Extract the (x, y) coordinate from the center of the cell holding the provided text.  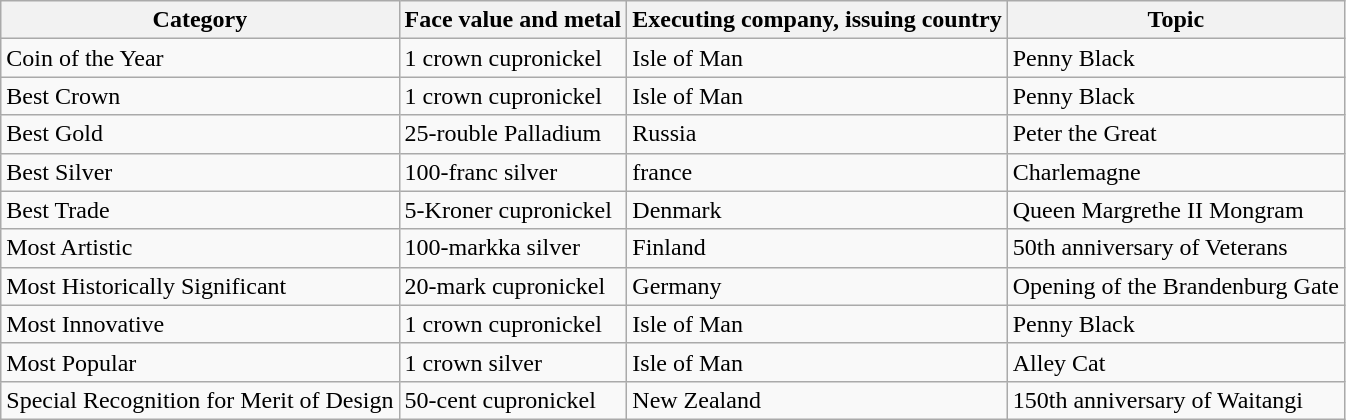
Best Trade (200, 210)
Best Silver (200, 172)
50th anniversary of Veterans (1176, 248)
Queen Margrethe II Mongram (1176, 210)
Topic (1176, 20)
Russia (817, 134)
Most Innovative (200, 324)
5-Kroner cupronickel (513, 210)
Best Crown (200, 96)
Denmark (817, 210)
150th anniversary of Waitangi (1176, 400)
Peter the Great (1176, 134)
Most Historically Significant (200, 286)
Alley Cat (1176, 362)
Most Artistic (200, 248)
Finland (817, 248)
New Zealand (817, 400)
france (817, 172)
Face value and metal (513, 20)
100-markka silver (513, 248)
1 crown silver (513, 362)
50-cent cupronickel (513, 400)
100-franc silver (513, 172)
Most Popular (200, 362)
Category (200, 20)
Charlemagne (1176, 172)
Coin of the Year (200, 58)
Executing company, issuing country (817, 20)
Best Gold (200, 134)
Special Recognition for Merit of Design (200, 400)
Opening of the Brandenburg Gate (1176, 286)
25-rouble Palladium (513, 134)
20-mark cupronickel (513, 286)
Germany (817, 286)
